Detect which cell encompasses the target text, then output its (X, Y) center coordinate. 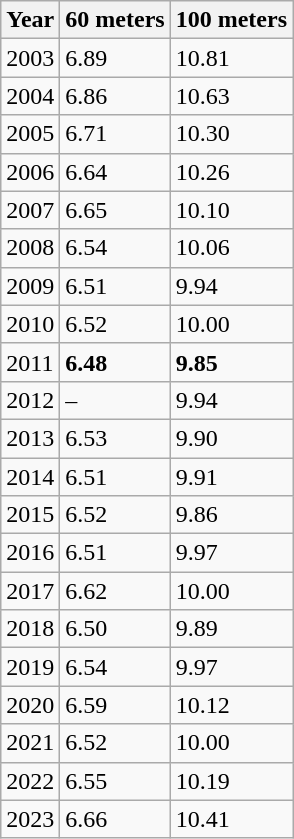
9.85 (231, 362)
100 meters (231, 20)
9.86 (231, 515)
6.64 (115, 172)
2020 (30, 705)
2016 (30, 553)
2011 (30, 362)
2019 (30, 667)
10.19 (231, 781)
2009 (30, 286)
10.12 (231, 705)
2014 (30, 477)
Year (30, 20)
9.89 (231, 629)
6.59 (115, 705)
2022 (30, 781)
6.71 (115, 134)
2005 (30, 134)
6.65 (115, 210)
2018 (30, 629)
10.30 (231, 134)
2012 (30, 400)
10.06 (231, 248)
2023 (30, 819)
2015 (30, 515)
– (115, 400)
2003 (30, 58)
2004 (30, 96)
6.86 (115, 96)
2021 (30, 743)
6.55 (115, 781)
9.90 (231, 438)
2007 (30, 210)
6.66 (115, 819)
2008 (30, 248)
6.89 (115, 58)
9.91 (231, 477)
10.41 (231, 819)
2013 (30, 438)
10.26 (231, 172)
2010 (30, 324)
10.10 (231, 210)
10.63 (231, 96)
10.81 (231, 58)
2017 (30, 591)
6.62 (115, 591)
6.50 (115, 629)
60 meters (115, 20)
2006 (30, 172)
6.48 (115, 362)
6.53 (115, 438)
